From the cell containing the given text, extract its center point as (x, y) coordinate. 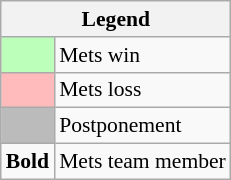
Postponement (142, 126)
Bold (28, 162)
Mets team member (142, 162)
Mets loss (142, 90)
Legend (116, 19)
Mets win (142, 55)
